Find where the given text appears and provide that cell's center as (x, y) coordinate. 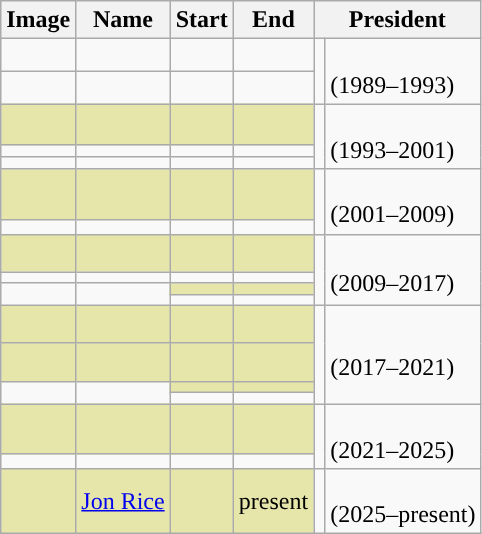
(2017–2021) (403, 354)
(1989–1993) (403, 72)
Name (123, 20)
End (273, 20)
(2025–present) (403, 502)
Start (202, 20)
President (398, 20)
present (273, 502)
Image (38, 20)
(2001–2009) (403, 202)
(1993–2001) (403, 136)
(2009–2017) (403, 270)
(2021–2025) (403, 436)
Jon Rice (123, 502)
